From the cell containing the given text, extract its center point as [X, Y] coordinate. 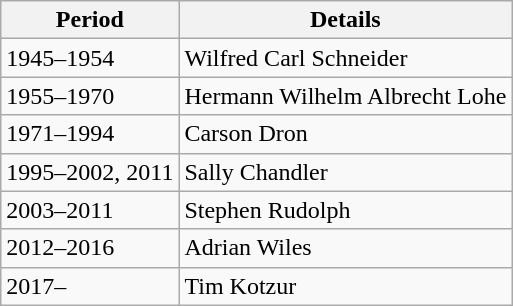
Tim Kotzur [346, 286]
Period [90, 20]
Details [346, 20]
Hermann Wilhelm Albrecht Lohe [346, 96]
Stephen Rudolph [346, 210]
1995–2002, 2011 [90, 172]
Sally Chandler [346, 172]
Carson Dron [346, 134]
Wilfred Carl Schneider [346, 58]
2017– [90, 286]
2003–2011 [90, 210]
Adrian Wiles [346, 248]
2012–2016 [90, 248]
1971–1994 [90, 134]
1955–1970 [90, 96]
1945–1954 [90, 58]
